Provide the [X, Y] coordinate of the cell's center where the given text is located.  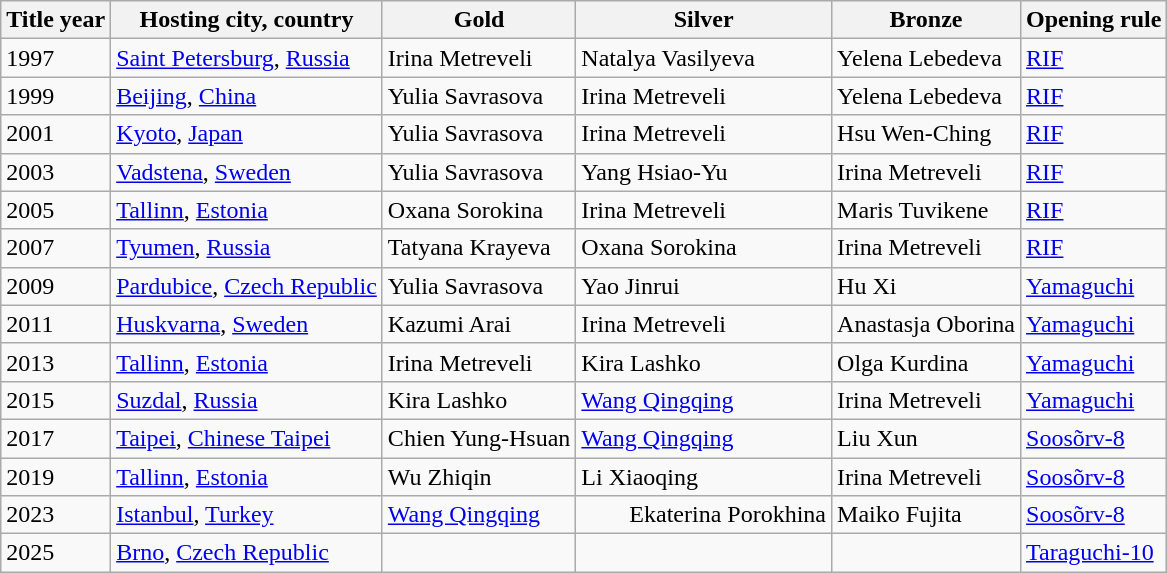
Wu Zhiqin [479, 477]
Yao Jinrui [704, 286]
Tyumen, Russia [247, 248]
Ekaterina Porokhina [704, 515]
Hsu Wen-Ching [926, 134]
Maiko Fujita [926, 515]
Saint Petersburg, Russia [247, 58]
Opening rule [1094, 20]
2001 [56, 134]
Hosting city, country [247, 20]
Title year [56, 20]
2009 [56, 286]
Natalya Vasilyeva [704, 58]
Taipei, Chinese Taipei [247, 438]
Kazumi Arai [479, 324]
2025 [56, 553]
1997 [56, 58]
Anastasja Oborina [926, 324]
2011 [56, 324]
2003 [56, 172]
Bronze [926, 20]
2015 [56, 400]
Brno, Czech Republic [247, 553]
2005 [56, 210]
2023 [56, 515]
2017 [56, 438]
2013 [56, 362]
Vadstena, Sweden [247, 172]
Liu Xun [926, 438]
Pardubice, Czech Republic [247, 286]
Hu Xi [926, 286]
Huskvarna, Sweden [247, 324]
Olga Kurdina [926, 362]
2019 [56, 477]
Silver [704, 20]
Kyoto, Japan [247, 134]
Taraguchi-10 [1094, 553]
Chien Yung-Hsuan [479, 438]
Istanbul, Turkey [247, 515]
Gold [479, 20]
Tatyana Krayeva [479, 248]
Suzdal, Russia [247, 400]
Beijing, China [247, 96]
Maris Tuvikene [926, 210]
Li Xiaoqing [704, 477]
Yang Hsiao-Yu [704, 172]
2007 [56, 248]
1999 [56, 96]
